Output the [X, Y] coordinate of the center of the cell containing the given text.  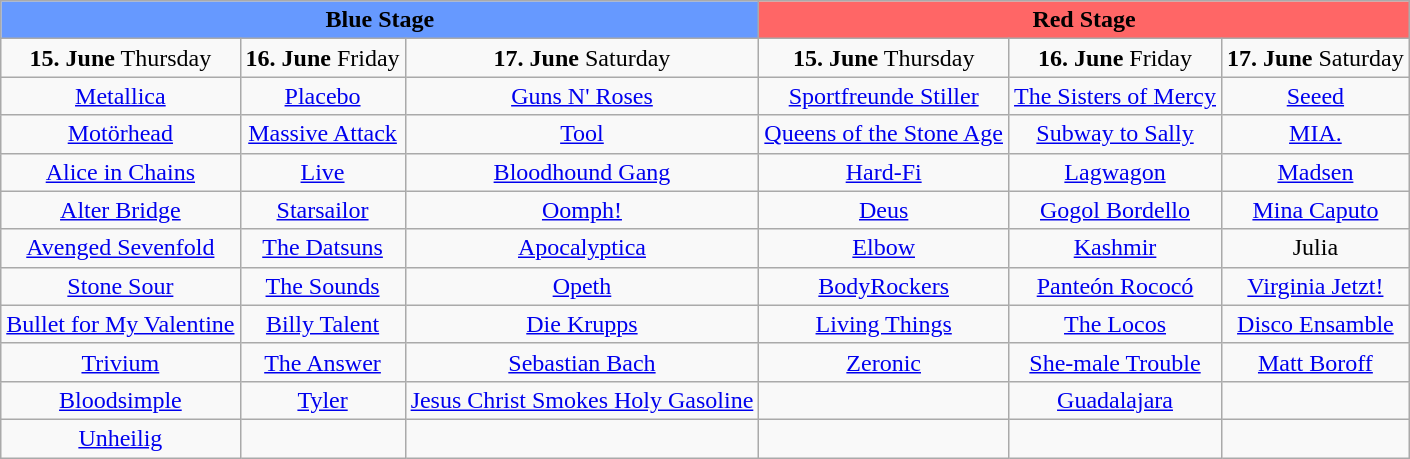
Red Stage [1084, 20]
Sebastian Bach [582, 362]
Unheilig [120, 438]
Hard-Fi [884, 172]
The Sounds [322, 286]
Opeth [582, 286]
Metallica [120, 96]
Bloodhound Gang [582, 172]
Massive Attack [322, 134]
Stone Sour [120, 286]
Starsailor [322, 210]
She-male Trouble [1116, 362]
Kashmir [1116, 248]
Bloodsimple [120, 400]
Alter Bridge [120, 210]
The Datsuns [322, 248]
Living Things [884, 324]
Die Krupps [582, 324]
BodyRockers [884, 286]
Virginia Jetzt! [1316, 286]
Disco Ensamble [1316, 324]
Jesus Christ Smokes Holy Gasoline [582, 400]
Julia [1316, 248]
Trivium [120, 362]
The Sisters of Mercy [1116, 96]
Guns N' Roses [582, 96]
Bullet for My Valentine [120, 324]
Seeed [1316, 96]
Motörhead [120, 134]
Lagwagon [1116, 172]
Queens of the Stone Age [884, 134]
Blue Stage [380, 20]
Tyler [322, 400]
Alice in Chains [120, 172]
Avenged Sevenfold [120, 248]
Matt Boroff [1316, 362]
Elbow [884, 248]
Tool [582, 134]
Zeronic [884, 362]
Madsen [1316, 172]
Guadalajara [1116, 400]
Subway to Sally [1116, 134]
Oomph! [582, 210]
Apocalyptica [582, 248]
Sportfreunde Stiller [884, 96]
Mina Caputo [1316, 210]
Gogol Bordello [1116, 210]
Billy Talent [322, 324]
Panteón Rococó [1116, 286]
Live [322, 172]
The Locos [1116, 324]
Placebo [322, 96]
The Answer [322, 362]
Deus [884, 210]
MIA. [1316, 134]
